Identify which cell holds the provided text, then report its [X, Y] central coordinate. 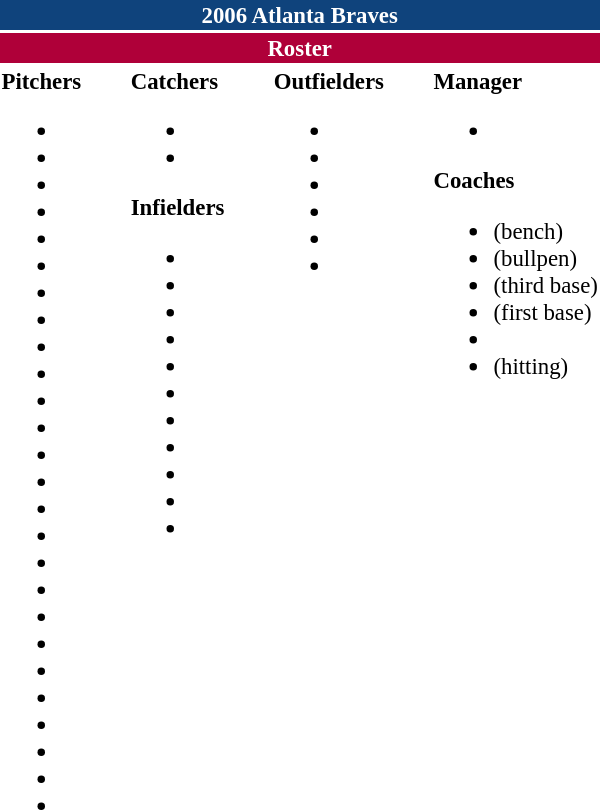
2006 Atlanta Braves [300, 15]
Roster [300, 48]
